Return (x, y) of the center of cell containing provided text 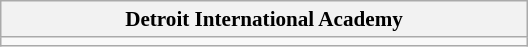
Detroit International Academy (264, 18)
